Locate the cell with the specified text and output its (X, Y) center coordinate. 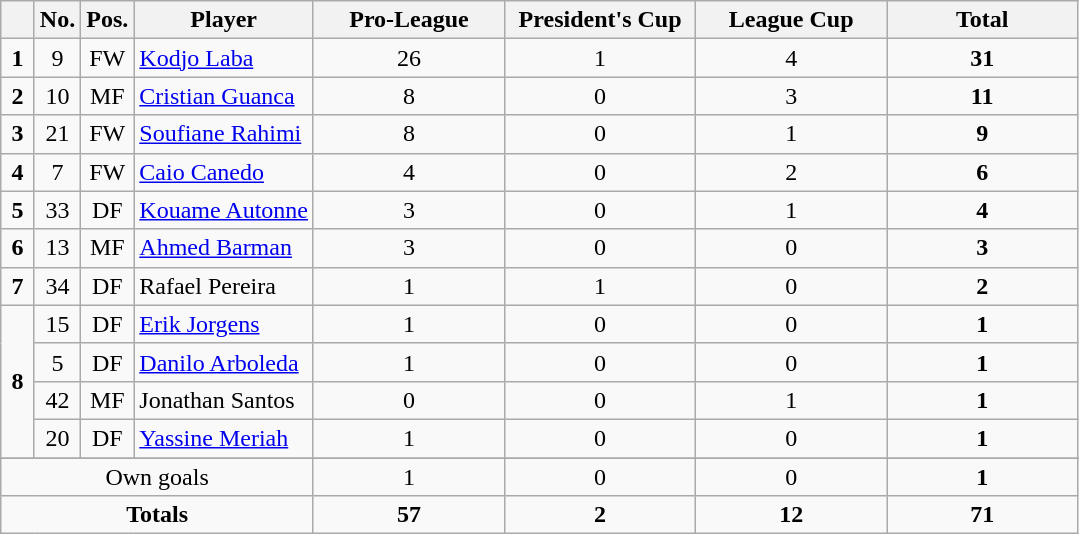
Player (224, 20)
20 (57, 438)
Pos. (108, 20)
15 (57, 324)
34 (57, 286)
33 (57, 210)
Total (982, 20)
League Cup (792, 20)
Own goals (158, 477)
42 (57, 400)
12 (792, 515)
President's Cup (600, 20)
Pro-League (408, 20)
Yassine Meriah (224, 438)
Jonathan Santos (224, 400)
Kodjo Laba (224, 58)
11 (982, 96)
Danilo Arboleda (224, 362)
57 (408, 515)
10 (57, 96)
26 (408, 58)
Kouame Autonne (224, 210)
21 (57, 134)
31 (982, 58)
Caio Canedo (224, 172)
13 (57, 248)
Ahmed Barman (224, 248)
Totals (158, 515)
Rafael Pereira (224, 286)
No. (57, 20)
Cristian Guanca (224, 96)
71 (982, 515)
Soufiane Rahimi (224, 134)
Erik Jorgens (224, 324)
